Pinpoint the cell where the given text exists, returning its (X, Y) midpoint coordinate. 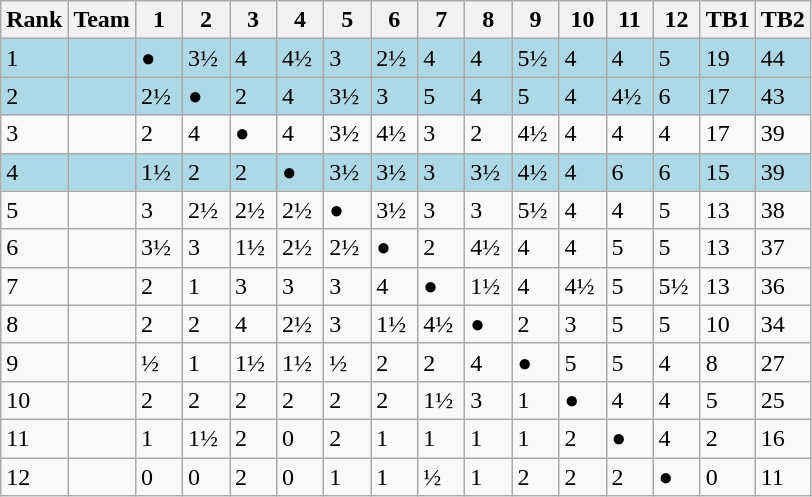
44 (782, 58)
37 (782, 248)
25 (782, 400)
38 (782, 210)
Team (102, 20)
TB2 (782, 20)
27 (782, 362)
34 (782, 324)
15 (728, 172)
43 (782, 96)
TB1 (728, 20)
36 (782, 286)
Rank (34, 20)
16 (782, 438)
19 (728, 58)
